Identify which cell holds the provided text, then report its [x, y] central coordinate. 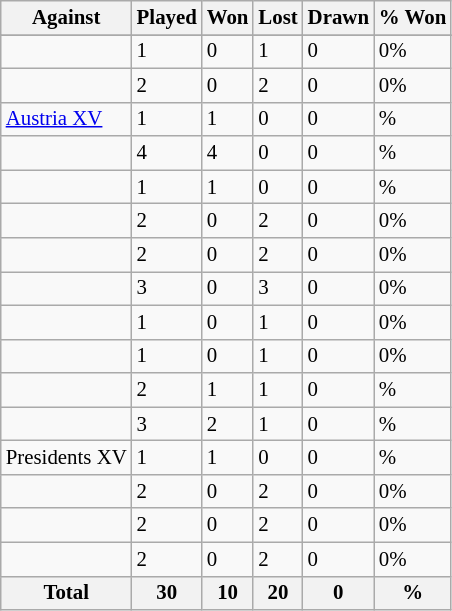
20 [278, 593]
% Won [412, 18]
Austria XV [66, 119]
Drawn [338, 18]
30 [167, 593]
Played [167, 18]
10 [228, 593]
Lost [278, 18]
Against [66, 18]
Total [66, 593]
Won [228, 18]
Presidents XV [66, 458]
